Determine the (X, Y) coordinate at the center of the cell enclosing the given text.  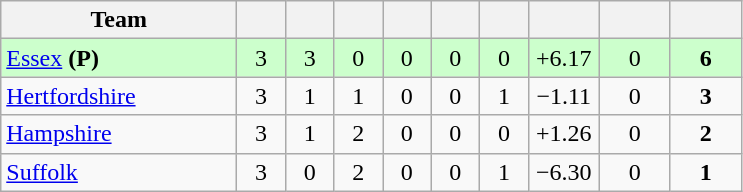
Essex (P) (119, 58)
+1.26 (564, 134)
−1.11 (564, 96)
6 (706, 58)
Team (119, 20)
Suffolk (119, 172)
+6.17 (564, 58)
Hertfordshire (119, 96)
Hampshire (119, 134)
−6.30 (564, 172)
